Capture the cell that displays the provided text and extract its [x, y] central coordinate. 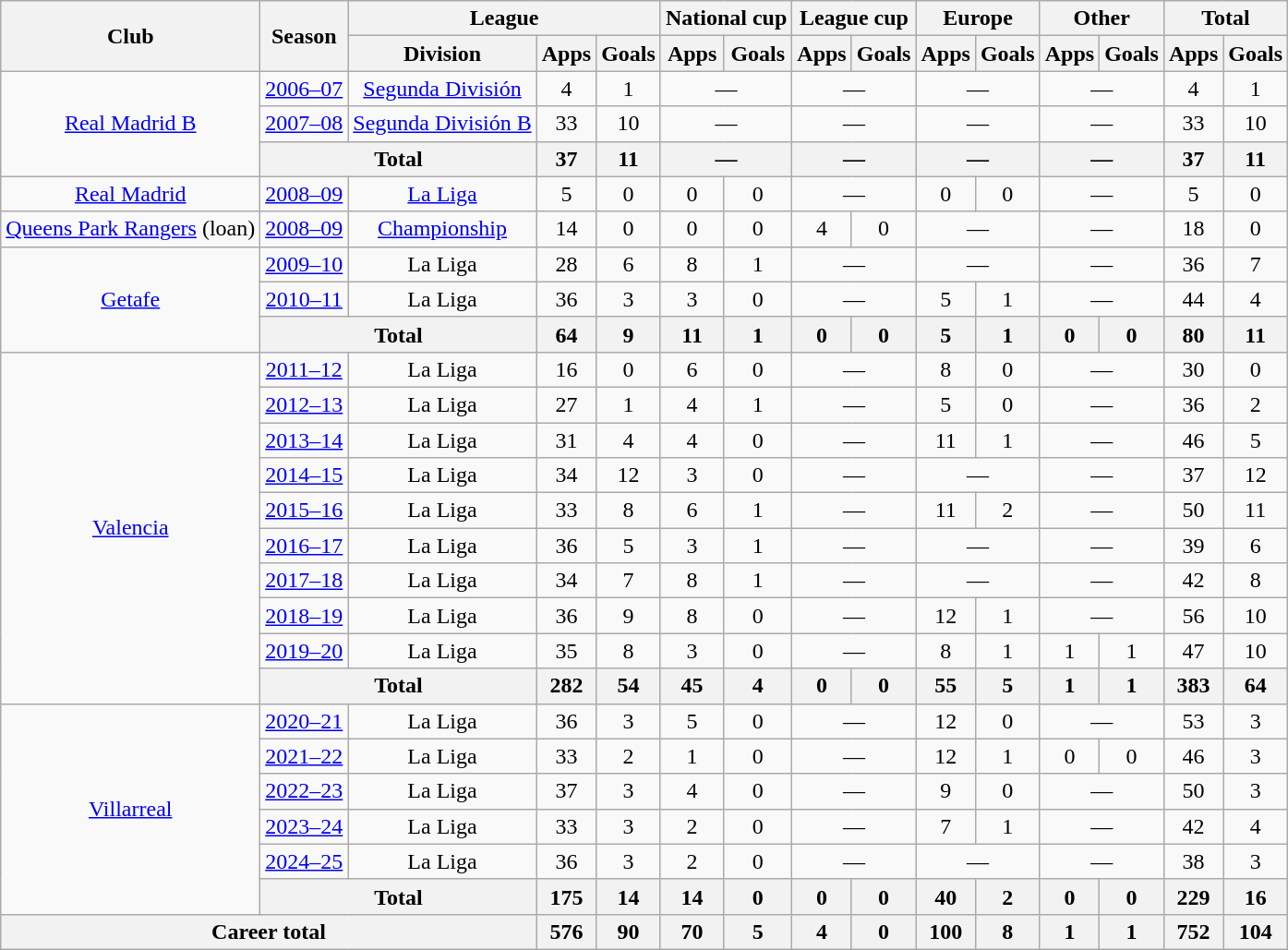
28 [566, 264]
70 [692, 932]
Career total [269, 932]
2023–24 [305, 826]
2024–25 [305, 861]
104 [1256, 932]
2013–14 [305, 440]
282 [566, 686]
Queens Park Rangers (loan) [131, 229]
Getafe [131, 299]
Championship [442, 229]
2007–08 [305, 124]
39 [1193, 546]
30 [1193, 369]
54 [629, 686]
Division [442, 54]
40 [945, 896]
2006–07 [305, 89]
Segunda División [442, 89]
47 [1193, 651]
2017–18 [305, 581]
Season [305, 36]
2010–11 [305, 299]
2014–15 [305, 475]
56 [1193, 616]
2022–23 [305, 791]
2016–17 [305, 546]
2011–12 [305, 369]
Real Madrid [131, 194]
27 [566, 404]
National cup [726, 18]
175 [566, 896]
2019–20 [305, 651]
31 [566, 440]
55 [945, 686]
2009–10 [305, 264]
35 [566, 651]
44 [1193, 299]
Villarreal [131, 809]
752 [1193, 932]
2018–19 [305, 616]
Other [1101, 18]
Europe [978, 18]
383 [1193, 686]
2015–16 [305, 511]
229 [1193, 896]
576 [566, 932]
Club [131, 36]
38 [1193, 861]
18 [1193, 229]
2012–13 [305, 404]
2020–21 [305, 721]
80 [1193, 334]
90 [629, 932]
100 [945, 932]
League [504, 18]
Valencia [131, 528]
45 [692, 686]
2021–22 [305, 756]
53 [1193, 721]
Segunda División B [442, 124]
Real Madrid B [131, 124]
League cup [854, 18]
